Return the (X, Y) coordinate for the center point of the cell that contains the specified text.  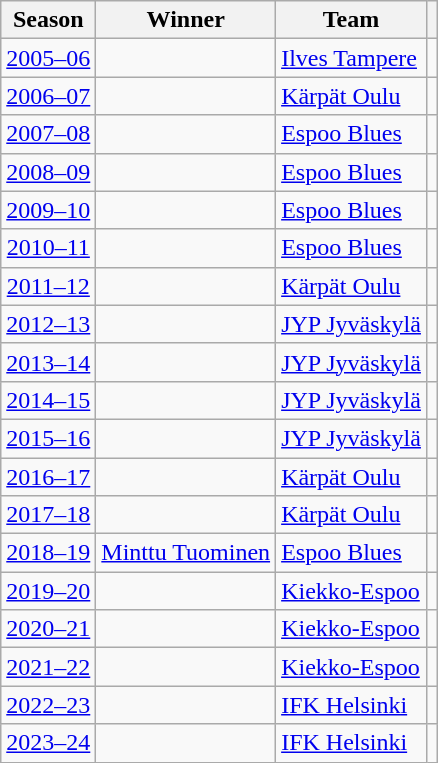
2006–07 (48, 96)
2008–09 (48, 172)
2018–19 (48, 553)
Team (352, 20)
2022–23 (48, 705)
Season (48, 20)
2013–14 (48, 362)
Ilves Tampere (352, 58)
Winner (186, 20)
2009–10 (48, 210)
2017–18 (48, 515)
2019–20 (48, 591)
2023–24 (48, 743)
2016–17 (48, 477)
2021–22 (48, 667)
2010–11 (48, 248)
2005–06 (48, 58)
2012–13 (48, 324)
2011–12 (48, 286)
2020–21 (48, 629)
2015–16 (48, 438)
2007–08 (48, 134)
Minttu Tuominen (186, 553)
2014–15 (48, 400)
